Identify which cell holds the provided text, then report its (x, y) central coordinate. 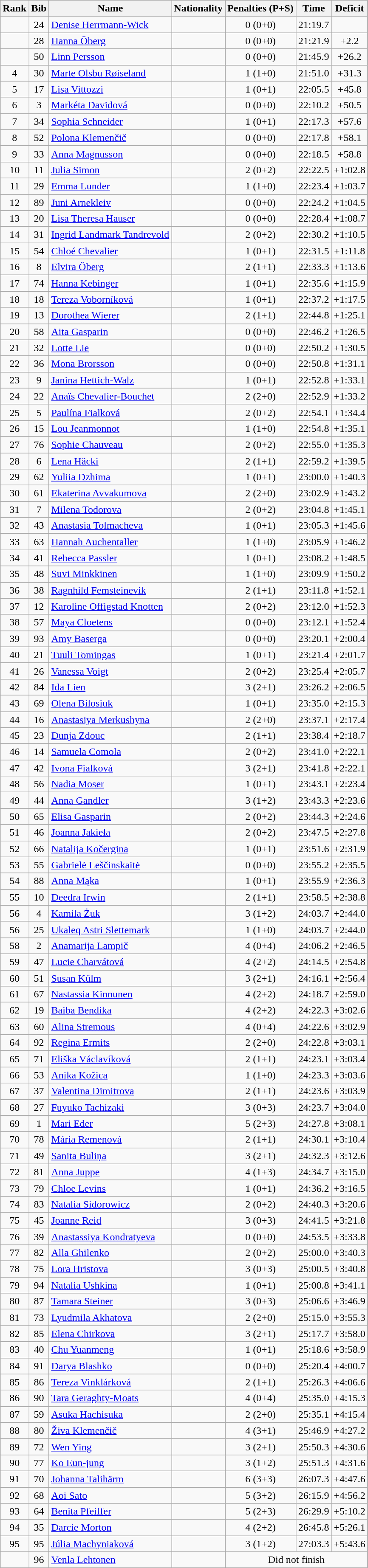
Anastassiya Kondratyeva (110, 1237)
Suvi Minkkinen (110, 574)
+2:46.5 (349, 946)
Maya Cloetens (110, 622)
+3:04.0 (349, 1107)
Chu Yuanmeng (110, 1350)
Ukaleq Astri Slettemark (110, 929)
Júlia Machyniaková (110, 1544)
Time (314, 8)
+4:30.6 (349, 1447)
+3:03.6 (349, 1075)
Dorothea Wierer (110, 315)
+3:02.6 (349, 1011)
3 (39, 105)
Lyudmila Akhatova (110, 1317)
+1:34.4 (349, 412)
Aoi Sato (110, 1495)
+1:35.1 (349, 428)
+1:30.5 (349, 348)
+3:21.8 (349, 1220)
Bib (39, 8)
Nastassia Kinnunen (110, 994)
26:45.8 (314, 1528)
5 (3+2) (261, 1495)
23:41.0 (314, 752)
+1:46.2 (349, 542)
+1:33.2 (349, 396)
23:21.4 (314, 655)
+5:26.1 (349, 1528)
Lotte Lie (110, 348)
25:00.8 (314, 1285)
24:30.1 (314, 1140)
+2:05.7 (349, 671)
96 (39, 1560)
+50.5 (349, 105)
24:23.1 (314, 1059)
Johanna Talihärm (110, 1479)
Dunja Zdouc (110, 736)
22:22.5 (314, 170)
24:16.1 (314, 978)
23:44.3 (314, 816)
24:18.7 (314, 994)
+4:56.2 (349, 1495)
Mária Remenová (110, 1140)
22:17.8 (314, 138)
+2:54.8 (349, 962)
Elvira Öberg (110, 267)
+1:17.5 (349, 299)
Linn Persson (110, 57)
Marte Olsbu Røiseland (110, 73)
Darya Blashko (110, 1366)
24:23.7 (314, 1107)
+3:16.5 (349, 1188)
+2:00.4 (349, 639)
22:55.0 (314, 445)
+1:02.8 (349, 170)
25:18.6 (314, 1350)
+1:52.1 (349, 590)
+1:03.7 (349, 186)
24:06.2 (314, 946)
Darcie Morton (110, 1528)
+1:15.9 (349, 283)
Natalia Sidorowicz (110, 1204)
+3:03.9 (349, 1091)
22:50.2 (314, 348)
Mona Brorsson (110, 364)
Sophia Schneider (110, 121)
Tereza Voborníková (110, 299)
Lucie Charvátová (110, 962)
23:12.0 (314, 606)
+3:33.8 (349, 1237)
+1:39.5 (349, 461)
26:29.9 (314, 1512)
Regina Ermits (110, 1043)
Lou Jeanmonnot (110, 428)
Tamara Steiner (110, 1301)
Nationality (198, 8)
+1:48.5 (349, 558)
Ingrid Landmark Tandrevold (110, 235)
+3:12.6 (349, 1156)
22:50.8 (314, 364)
22:30.2 (314, 235)
Amy Baserga (110, 639)
+2:31.9 (349, 849)
24:34.7 (314, 1172)
Lena Häcki (110, 461)
+3:03.1 (349, 1043)
+2:23.4 (349, 784)
Ekaterina Avvakumova (110, 493)
+26.2 (349, 57)
+2:56.4 (349, 978)
23:35.0 (314, 703)
22:05.5 (314, 89)
Emma Lunder (110, 186)
+2:17.4 (349, 720)
25:50.3 (314, 1447)
Ivona Fialková (110, 768)
Olena Bilosiuk (110, 703)
+5:43.6 (349, 1544)
+1:08.7 (349, 219)
Kamila Żuk (110, 913)
Hanna Kebinger (110, 283)
22:52.8 (314, 380)
+3:08.1 (349, 1123)
24:53.5 (314, 1237)
24:14.5 (314, 962)
+1:45.6 (349, 526)
+1:43.2 (349, 493)
23:08.2 (314, 558)
6 (3+3) (261, 1479)
+58.8 (349, 154)
Joanne Reid (110, 1220)
22:10.2 (314, 105)
Ragnhild Femsteinevik (110, 590)
2 (39, 946)
+1:50.2 (349, 574)
+2:59.0 (349, 994)
25:26.3 (314, 1382)
1 (39, 1123)
Markéta Davidová (110, 105)
24:22.3 (314, 1011)
+3:10.4 (349, 1140)
Lisa Vittozzi (110, 89)
Mari Eder (110, 1123)
22:44.8 (314, 315)
+1:40.3 (349, 477)
Yuliia Dzhima (110, 477)
+4:06.6 (349, 1382)
23:58.5 (314, 897)
Ida Lien (110, 687)
+1:33.1 (349, 380)
+2:27.8 (349, 833)
23:43.1 (314, 784)
Asuka Hachisuka (110, 1414)
+1:45.1 (349, 510)
+3:41.1 (349, 1285)
Nadia Moser (110, 784)
+1:10.5 (349, 235)
+58.1 (349, 138)
24:22.6 (314, 1027)
Chloé Chevalier (110, 251)
Anna Juppe (110, 1172)
+3:58.0 (349, 1334)
25:17.7 (314, 1334)
Chloe Levins (110, 1188)
22:52.9 (314, 396)
+3:20.6 (349, 1204)
22:54.1 (314, 412)
+2:06.5 (349, 687)
21:19.7 (314, 25)
Karoline Offigstad Knotten (110, 606)
26:07.3 (314, 1479)
Eliška Václavíková (110, 1059)
23:55.2 (314, 865)
+31.3 (349, 73)
+4:15.3 (349, 1398)
23:02.9 (314, 493)
+1:52.4 (349, 622)
22:28.4 (314, 219)
Anika Kožica (110, 1075)
+2:35.5 (349, 865)
Wen Ying (110, 1447)
Alina Stremous (110, 1027)
Anastasia Tolmacheva (110, 526)
24:23.3 (314, 1075)
Fuyuko Tachizaki (110, 1107)
25:06.6 (314, 1301)
22:31.5 (314, 251)
+1:25.1 (349, 315)
+1:11.8 (349, 251)
+5:10.2 (349, 1512)
+3:55.3 (349, 1317)
+2:36.3 (349, 881)
+3:58.9 (349, 1350)
Ko Eun-jung (110, 1463)
57 (39, 622)
23:43.3 (314, 800)
Natalia Ushkina (110, 1285)
Sanita Buliņa (110, 1156)
24:23.6 (314, 1091)
24:32.3 (314, 1156)
25:15.0 (314, 1317)
22:23.4 (314, 186)
24:27.8 (314, 1123)
21:51.0 (314, 73)
4 (3+1) (261, 1430)
Tuuli Tomingas (110, 655)
Alla Ghilenko (110, 1253)
24:36.2 (314, 1188)
Aita Gasparin (110, 332)
+1:26.5 (349, 332)
+57.6 (349, 121)
+4:47.6 (349, 1479)
22:46.2 (314, 332)
Janina Hettich-Walz (110, 380)
Joanna Jakieła (110, 833)
Paulína Fialková (110, 412)
23:05.3 (314, 526)
23:25.4 (314, 671)
22:59.2 (314, 461)
27:03.3 (314, 1544)
+1:04.5 (349, 203)
Elena Chirkova (110, 1334)
Did not finish (297, 1560)
+3:02.9 (349, 1027)
Vanessa Voigt (110, 671)
23:51.6 (314, 849)
22:17.3 (314, 121)
22:54.8 (314, 428)
+2:24.6 (349, 816)
Baiba Bendika (110, 1011)
25:00.5 (314, 1269)
Anaïs Chevalier-Bouchet (110, 396)
+2:15.3 (349, 703)
+1:13.6 (349, 267)
Anna Magnusson (110, 154)
23:55.9 (314, 881)
23:47.5 (314, 833)
25:35.1 (314, 1414)
22:35.6 (314, 283)
24:40.3 (314, 1204)
24:22.8 (314, 1043)
23:20.1 (314, 639)
Penalties (P+S) (261, 8)
+3:03.4 (349, 1059)
Gabrielė Leščinskaitė (110, 865)
+2:23.6 (349, 800)
Polona Klemenčič (110, 138)
Julia Simon (110, 170)
+1:31.1 (349, 364)
+4:15.4 (349, 1414)
+2:18.7 (349, 736)
Hanna Öberg (110, 41)
25:51.3 (314, 1463)
Lora Hristova (110, 1269)
Živa Klemenčič (110, 1430)
25:35.0 (314, 1398)
Samuela Comola (110, 752)
Sophie Chauveau (110, 445)
21:45.9 (314, 57)
23:11.8 (314, 590)
21:21.9 (314, 41)
+1:52.3 (349, 606)
Anna Mąka (110, 881)
22:37.2 (314, 299)
+45.8 (349, 89)
+3:15.0 (349, 1172)
Natalija Kočergina (110, 849)
23:26.2 (314, 687)
22:18.5 (314, 154)
Deedra Irwin (110, 897)
22:33.3 (314, 267)
Tereza Vinklárková (110, 1382)
Susan Külm (110, 978)
+3:40.8 (349, 1269)
25:20.4 (314, 1366)
+1:35.3 (349, 445)
24:41.5 (314, 1220)
Lisa Theresa Hauser (110, 219)
+4:31.6 (349, 1463)
+3:40.3 (349, 1253)
23:38.4 (314, 736)
Anna Gandler (110, 800)
23:09.9 (314, 574)
Deficit (349, 8)
25:00.0 (314, 1253)
Venla Lehtonen (110, 1560)
23:04.8 (314, 510)
Benita Pfeiffer (110, 1512)
Hannah Auchentaller (110, 542)
Name (110, 8)
+3:46.9 (349, 1301)
23:12.1 (314, 622)
Valentina Dimitrova (110, 1091)
Anamarija Lampič (110, 946)
Rank (14, 8)
+4:00.7 (349, 1366)
Rebecca Passler (110, 558)
Denise Herrmann-Wick (110, 25)
Anastasiya Merkushyna (110, 720)
Tara Geraghty-Moats (110, 1398)
23:41.8 (314, 768)
26:15.9 (314, 1495)
+4:27.2 (349, 1430)
Elisa Gasparin (110, 816)
22:24.2 (314, 203)
+2:38.8 (349, 897)
23:00.0 (314, 477)
23:05.9 (314, 542)
25:46.9 (314, 1430)
Juni Arnekleiv (110, 203)
23:37.1 (314, 720)
4 (1+3) (261, 1172)
+2.2 (349, 41)
Milena Todorova (110, 510)
+2:01.7 (349, 655)
